Scan for the cell matching the given text and deliver its (x, y) coordinate at center. 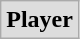
Player (40, 20)
